Detect which cell encompasses the target text, then output its (x, y) center coordinate. 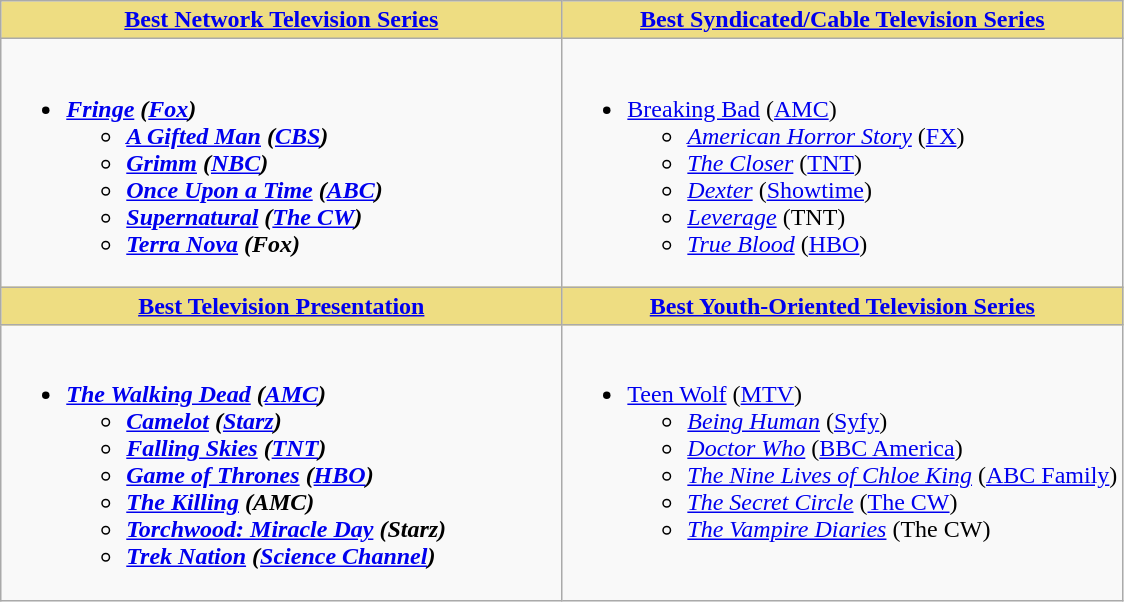
Best Youth-Oriented Television Series (842, 306)
Fringe (Fox)A Gifted Man (CBS)Grimm (NBC)Once Upon a Time (ABC)Supernatural (The CW)Terra Nova (Fox) (282, 163)
Breaking Bad (AMC)American Horror Story (FX)The Closer (TNT)Dexter (Showtime)Leverage (TNT)True Blood (HBO) (842, 163)
Best Network Television Series (282, 20)
Best Syndicated/Cable Television Series (842, 20)
Best Television Presentation (282, 306)
